Find where the given text appears and provide that cell's center as [X, Y] coordinate. 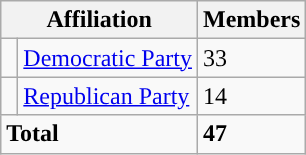
Total [100, 134]
Affiliation [100, 20]
Members [251, 20]
Democratic Party [108, 58]
14 [251, 96]
33 [251, 58]
Republican Party [108, 96]
47 [251, 134]
